Return (x, y) of the center of cell containing provided text 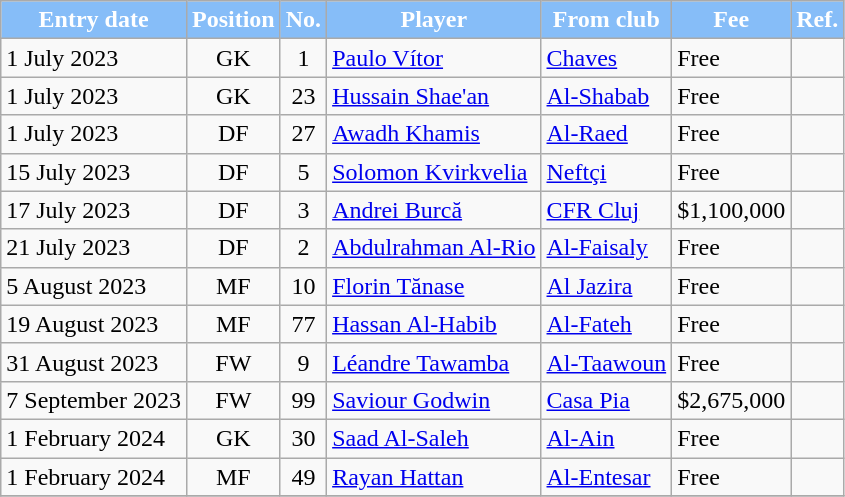
7 September 2023 (94, 400)
Hassan Al-Habib (434, 324)
5 (303, 172)
Al-Fateh (606, 324)
15 July 2023 (94, 172)
31 August 2023 (94, 362)
1 (303, 58)
$1,100,000 (732, 210)
27 (303, 134)
19 August 2023 (94, 324)
Al-Taawoun (606, 362)
Player (434, 20)
Al-Shabab (606, 96)
Rayan Hattan (434, 477)
23 (303, 96)
Casa Pia (606, 400)
Position (233, 20)
From club (606, 20)
Ref. (818, 20)
Saviour Godwin (434, 400)
$2,675,000 (732, 400)
Abdulrahman Al-Rio (434, 248)
77 (303, 324)
Al-Raed (606, 134)
Saad Al-Saleh (434, 438)
No. (303, 20)
Awadh Khamis (434, 134)
Al-Faisaly (606, 248)
Andrei Burcă (434, 210)
10 (303, 286)
Fee (732, 20)
Léandre Tawamba (434, 362)
Paulo Vítor (434, 58)
2 (303, 248)
Al-Entesar (606, 477)
Hussain Shae'an (434, 96)
Florin Tănase (434, 286)
99 (303, 400)
Solomon Kvirkvelia (434, 172)
Al Jazira (606, 286)
Entry date (94, 20)
17 July 2023 (94, 210)
5 August 2023 (94, 286)
21 July 2023 (94, 248)
3 (303, 210)
CFR Cluj (606, 210)
Chaves (606, 58)
Al-Ain (606, 438)
9 (303, 362)
49 (303, 477)
30 (303, 438)
Neftçi (606, 172)
